Identify which cell holds the provided text, then report its (X, Y) central coordinate. 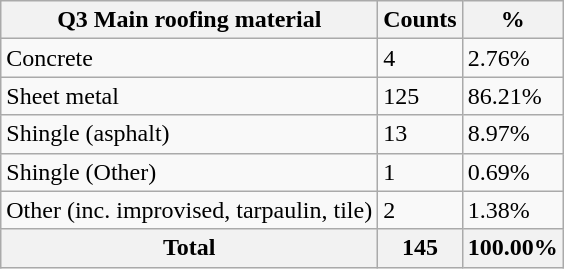
Sheet metal (190, 96)
Shingle (asphalt) (190, 134)
2 (420, 210)
2.76% (512, 58)
Shingle (Other) (190, 172)
0.69% (512, 172)
Counts (420, 20)
% (512, 20)
Other (inc. improvised, tarpaulin, tile) (190, 210)
145 (420, 248)
1 (420, 172)
Total (190, 248)
4 (420, 58)
8.97% (512, 134)
13 (420, 134)
86.21% (512, 96)
Concrete (190, 58)
125 (420, 96)
Q3 Main roofing material (190, 20)
100.00% (512, 248)
1.38% (512, 210)
